Determine the (x, y) coordinate at the center of the cell enclosing the given text.  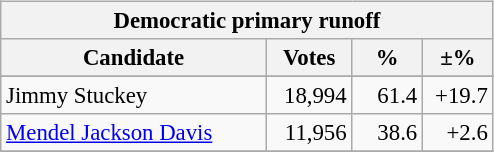
Democratic primary runoff (247, 21)
18,994 (309, 96)
Candidate (134, 58)
11,956 (309, 133)
+2.6 (458, 133)
% (388, 58)
±% (458, 58)
Jimmy Stuckey (134, 96)
Mendel Jackson Davis (134, 133)
+19.7 (458, 96)
38.6 (388, 133)
Votes (309, 58)
61.4 (388, 96)
